Capture the cell that displays the provided text and extract its (x, y) central coordinate. 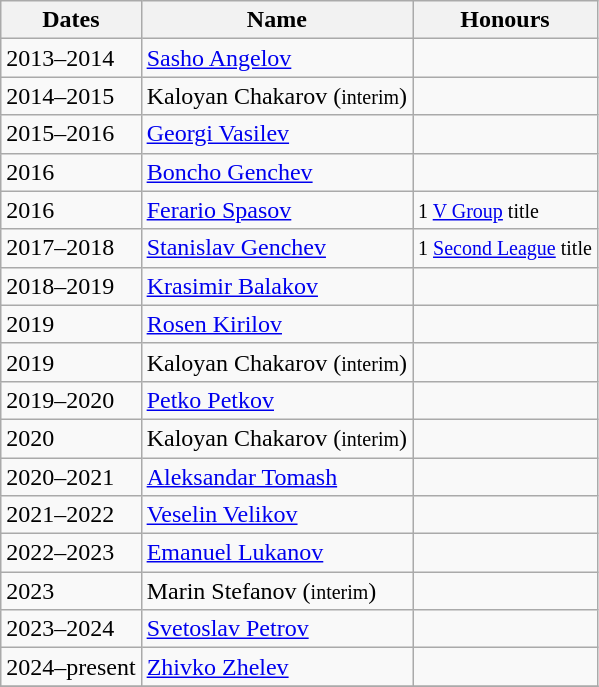
Rosen Kirilov (276, 324)
Aleksandar Tomash (276, 477)
Svetoslav Petrov (276, 629)
Boncho Genchev (276, 172)
Krasimir Balakov (276, 286)
2024–present (71, 667)
2021–2022 (71, 515)
1 Second League title (506, 248)
Sasho Angelov (276, 58)
Zhivko Zhelev (276, 667)
Emanuel Lukanov (276, 553)
2023–2024 (71, 629)
2017–2018 (71, 248)
Honours (506, 20)
2015–2016 (71, 134)
2018–2019 (71, 286)
2023 (71, 591)
2019–2020 (71, 400)
Veselin Velikov (276, 515)
2020–2021 (71, 477)
1 V Group title (506, 210)
Name (276, 20)
Marin Stefanov (interim) (276, 591)
2013–2014 (71, 58)
Stanislav Genchev (276, 248)
2014–2015 (71, 96)
2020 (71, 438)
Dates (71, 20)
Georgi Vasilev (276, 134)
2022–2023 (71, 553)
Petko Petkov (276, 400)
Ferario Spasov (276, 210)
